Return [X, Y] of the center of cell containing provided text 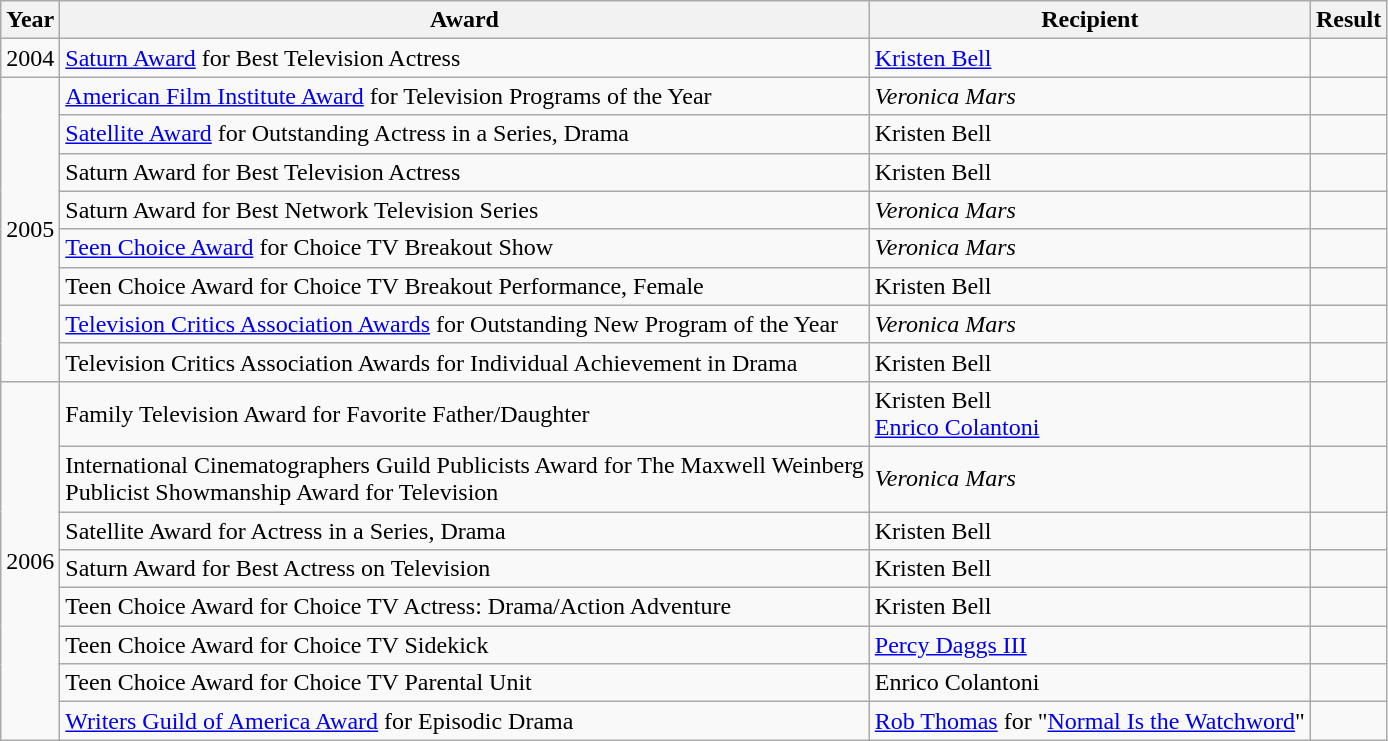
Kristen BellEnrico Colantoni [1090, 414]
Family Television Award for Favorite Father/Daughter [464, 414]
Recipient [1090, 20]
International Cinematographers Guild Publicists Award for The Maxwell WeinbergPublicist Showmanship Award for Television [464, 478]
Result [1348, 20]
Year [30, 20]
Rob Thomas for "Normal Is the Watchword" [1090, 721]
Teen Choice Award for Choice TV Parental Unit [464, 683]
Satellite Award for Actress in a Series, Drama [464, 531]
Teen Choice Award for Choice TV Sidekick [464, 645]
American Film Institute Award for Television Programs of the Year [464, 96]
Enrico Colantoni [1090, 683]
Saturn Award for Best Actress on Television [464, 569]
Teen Choice Award for Choice TV Breakout Show [464, 248]
Television Critics Association Awards for Outstanding New Program of the Year [464, 324]
Television Critics Association Awards for Individual Achievement in Drama [464, 362]
Percy Daggs III [1090, 645]
Teen Choice Award for Choice TV Actress: Drama/Action Adventure [464, 607]
Writers Guild of America Award for Episodic Drama [464, 721]
2006 [30, 560]
Teen Choice Award for Choice TV Breakout Performance, Female [464, 286]
Saturn Award for Best Network Television Series [464, 210]
2005 [30, 229]
Award [464, 20]
Satellite Award for Outstanding Actress in a Series, Drama [464, 134]
2004 [30, 58]
